Extract the [X, Y] coordinate from the center of the cell holding the provided text.  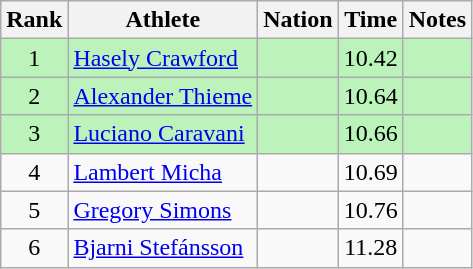
10.69 [370, 172]
Notes [437, 20]
Athlete [163, 20]
3 [34, 134]
10.64 [370, 96]
11.28 [370, 248]
Hasely Crawford [163, 58]
10.76 [370, 210]
Lambert Micha [163, 172]
2 [34, 96]
1 [34, 58]
4 [34, 172]
6 [34, 248]
Gregory Simons [163, 210]
Bjarni Stefánsson [163, 248]
Rank [34, 20]
Alexander Thieme [163, 96]
5 [34, 210]
10.42 [370, 58]
Time [370, 20]
Luciano Caravani [163, 134]
10.66 [370, 134]
Nation [298, 20]
